Find where the given text appears and provide that cell's center as [x, y] coordinate. 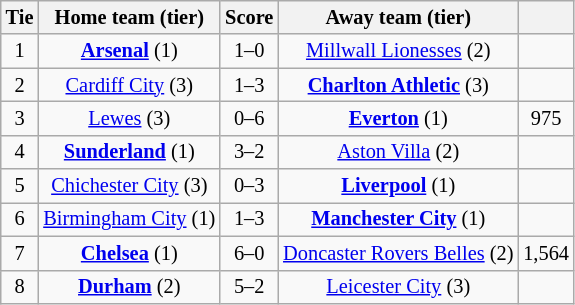
Liverpool (1) [398, 186]
8 [20, 287]
1–0 [249, 51]
Leicester City (3) [398, 287]
Cardiff City (3) [129, 85]
Chichester City (3) [129, 186]
Chelsea (1) [129, 253]
Aston Villa (2) [398, 152]
6–0 [249, 253]
3–2 [249, 152]
3 [20, 118]
5 [20, 186]
Score [249, 17]
4 [20, 152]
Durham (2) [129, 287]
1 [20, 51]
Everton (1) [398, 118]
Charlton Athletic (3) [398, 85]
Millwall Lionesses (2) [398, 51]
0–6 [249, 118]
Birmingham City (1) [129, 219]
7 [20, 253]
2 [20, 85]
Tie [20, 17]
1,564 [546, 253]
Home team (tier) [129, 17]
Arsenal (1) [129, 51]
975 [546, 118]
Away team (tier) [398, 17]
Sunderland (1) [129, 152]
5–2 [249, 287]
Lewes (3) [129, 118]
0–3 [249, 186]
Doncaster Rovers Belles (2) [398, 253]
6 [20, 219]
Manchester City (1) [398, 219]
